Search for the cell housing the specified text and yield its [x, y] center coordinate. 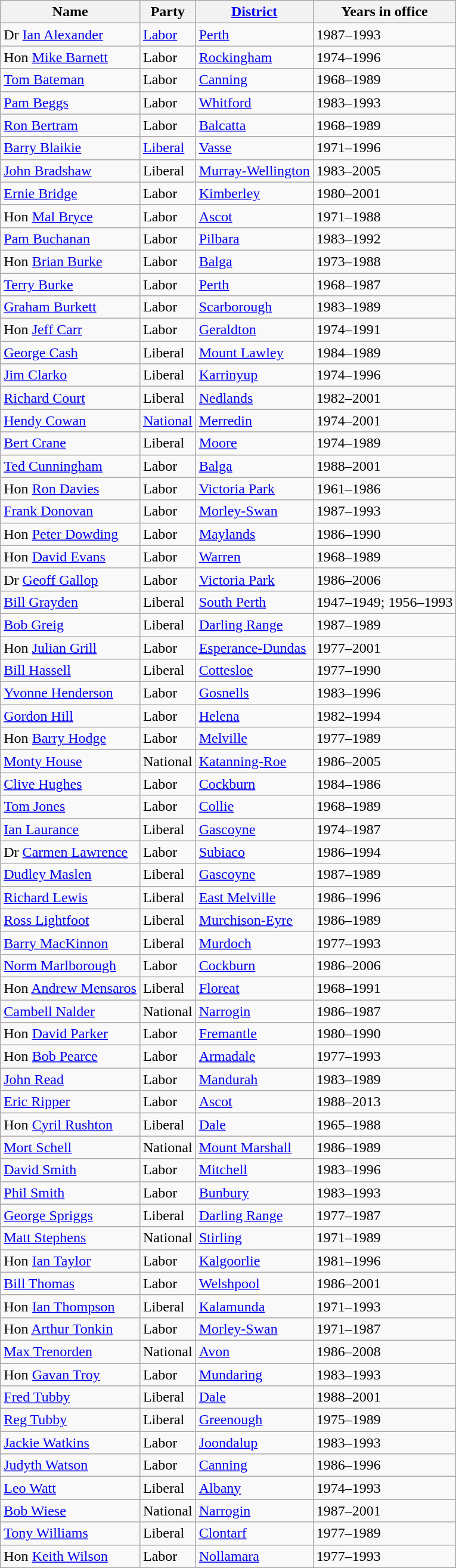
Hon Ian Thompson [70, 1306]
Max Trenorden [70, 1351]
Hon Ron Davies [70, 489]
District [254, 12]
Hon Bob Pearce [70, 1057]
Leo Watt [70, 1488]
Clontarf [254, 1533]
Terry Burke [70, 285]
1982–1994 [384, 716]
1986–1987 [384, 1011]
1974–1987 [384, 829]
Tom Bateman [70, 80]
Merredin [254, 421]
1971–1993 [384, 1306]
Party [167, 12]
1980–1990 [384, 1034]
1973–1988 [384, 261]
Hon Keith Wilson [70, 1556]
Karrinyup [254, 375]
Hon Barry Hodge [70, 739]
Reg Tubby [70, 1420]
Dr Ian Alexander [70, 35]
Ian Laurance [70, 829]
Richard Lewis [70, 897]
Maylands [254, 534]
Welshpool [254, 1283]
Years in office [384, 12]
Hon Jeff Carr [70, 330]
Barry Blaikie [70, 148]
Helena [254, 716]
Phil Smith [70, 1193]
Rockingham [254, 57]
1971–1996 [384, 148]
Pilbara [254, 239]
Greenough [254, 1420]
1984–1986 [384, 784]
Bill Grayden [70, 602]
1980–2001 [384, 193]
Hon Arthur Tonkin [70, 1329]
Bob Greig [70, 625]
1986–1990 [384, 534]
Pam Beggs [70, 103]
Joondalup [254, 1443]
Hon Ian Taylor [70, 1261]
1971–1987 [384, 1329]
Hon Cyril Rushton [70, 1125]
Hon Julian Grill [70, 647]
1983–1992 [384, 239]
1986–1994 [384, 852]
Scarborough [254, 307]
Bill Hassell [70, 671]
Judyth Watson [70, 1465]
Murdoch [254, 943]
Gordon Hill [70, 716]
Hon Andrew Mensaros [70, 988]
Jackie Watkins [70, 1443]
Dr Carmen Lawrence [70, 852]
George Cash [70, 353]
Avon [254, 1351]
Stirling [254, 1238]
Katanning-Roe [254, 761]
1961–1986 [384, 489]
1988–2013 [384, 1102]
Floreat [254, 988]
Pam Buchanan [70, 239]
Collie [254, 807]
Mount Marshall [254, 1147]
John Read [70, 1079]
1971–1988 [384, 216]
Bert Crane [70, 443]
Eric Ripper [70, 1102]
1982–2001 [384, 398]
Armadale [254, 1057]
Subiaco [254, 852]
1977–2001 [384, 647]
Moore [254, 443]
Hon Peter Dowding [70, 534]
Gosnells [254, 693]
Mount Lawley [254, 353]
1986–2008 [384, 1351]
1984–1989 [384, 353]
Mandurah [254, 1079]
Fremantle [254, 1034]
Whitford [254, 103]
Monty House [70, 761]
Hon Mike Barnett [70, 57]
Geraldton [254, 330]
1983–2005 [384, 171]
Clive Hughes [70, 784]
Barry MacKinnon [70, 943]
1975–1989 [384, 1420]
1987–2001 [384, 1511]
Tom Jones [70, 807]
George Spriggs [70, 1215]
South Perth [254, 602]
1974–1993 [384, 1488]
Ross Lightfoot [70, 920]
Frank Donovan [70, 511]
1986–2001 [384, 1283]
1986–2005 [384, 761]
Melville [254, 739]
Hon David Parker [70, 1034]
1965–1988 [384, 1125]
Mitchell [254, 1170]
1968–1991 [384, 988]
Albany [254, 1488]
Kalgoorlie [254, 1261]
Name [70, 12]
Dudley Maslen [70, 875]
1971–1989 [384, 1238]
East Melville [254, 897]
Balcatta [254, 125]
1974–1989 [384, 443]
Mundaring [254, 1374]
Dr Geoff Gallop [70, 579]
Norm Marlborough [70, 965]
Ted Cunningham [70, 466]
Tony Williams [70, 1533]
Ernie Bridge [70, 193]
Murray-Wellington [254, 171]
Vasse [254, 148]
Ron Bertram [70, 125]
Matt Stephens [70, 1238]
1947–1949; 1956–1993 [384, 602]
Nedlands [254, 398]
Warren [254, 557]
David Smith [70, 1170]
Yvonne Henderson [70, 693]
John Bradshaw [70, 171]
Nollamara [254, 1556]
Richard Court [70, 398]
1968–1987 [384, 285]
Kalamunda [254, 1306]
Esperance-Dundas [254, 647]
Hon Gavan Troy [70, 1374]
Bob Wiese [70, 1511]
Murchison-Eyre [254, 920]
Hon David Evans [70, 557]
Graham Burkett [70, 307]
1981–1996 [384, 1261]
Cottesloe [254, 671]
Kimberley [254, 193]
Jim Clarko [70, 375]
1974–2001 [384, 421]
Mort Schell [70, 1147]
Bunbury [254, 1193]
1974–1991 [384, 330]
Hon Brian Burke [70, 261]
Hon Mal Bryce [70, 216]
Cambell Nalder [70, 1011]
Hendy Cowan [70, 421]
1977–1987 [384, 1215]
1977–1990 [384, 671]
Fred Tubby [70, 1397]
Bill Thomas [70, 1283]
